Extract the [X, Y] coordinate from the center of the cell holding the provided text.  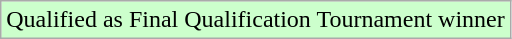
Qualified as Final Qualification Tournament winner [256, 20]
